From the cell containing the given text, extract its center point as (X, Y) coordinate. 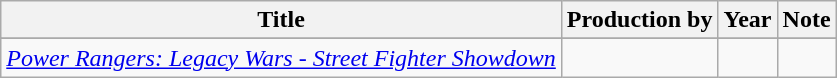
Title (282, 20)
Year (748, 20)
Production by (640, 20)
Power Rangers: Legacy Wars - Street Fighter Showdown (282, 58)
Note (806, 20)
